Output the (X, Y) coordinate of the center of the cell containing the given text.  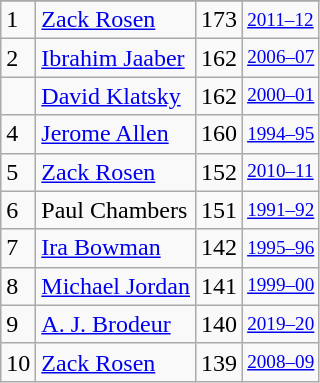
5 (18, 172)
Ibrahim Jaaber (116, 58)
2008–09 (281, 362)
Michael Jordan (116, 286)
1995–96 (281, 248)
173 (218, 20)
David Klatsky (116, 96)
7 (18, 248)
8 (18, 286)
Jerome Allen (116, 134)
1999–00 (281, 286)
141 (218, 286)
160 (218, 134)
2 (18, 58)
139 (218, 362)
4 (18, 134)
152 (218, 172)
Ira Bowman (116, 248)
1994–95 (281, 134)
1 (18, 20)
2019–20 (281, 324)
Paul Chambers (116, 210)
142 (218, 248)
2010–11 (281, 172)
2011–12 (281, 20)
2006–07 (281, 58)
10 (18, 362)
151 (218, 210)
6 (18, 210)
140 (218, 324)
2000–01 (281, 96)
9 (18, 324)
A. J. Brodeur (116, 324)
1991–92 (281, 210)
